Capture the cell that displays the provided text and extract its (X, Y) central coordinate. 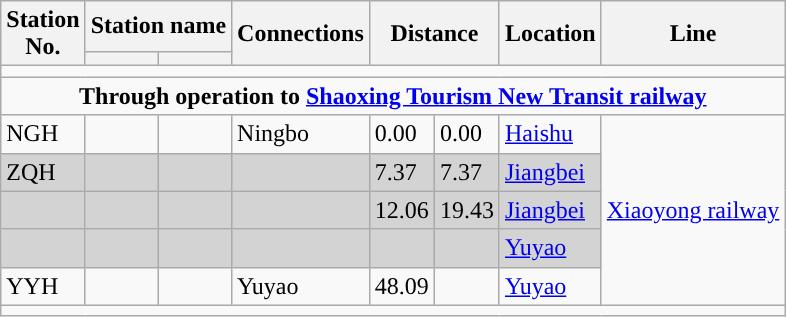
12.06 (402, 210)
Station name (158, 26)
19.43 (466, 210)
YYH (43, 286)
Distance (434, 34)
Line (693, 34)
Ningbo (301, 134)
StationNo. (43, 34)
ZQH (43, 172)
Through operation to Shaoxing Tourism New Transit railway (393, 96)
Xiaoyong railway (693, 210)
48.09 (402, 286)
Connections (301, 34)
Haishu (550, 134)
NGH (43, 134)
Location (550, 34)
